Find where the given text appears and provide that cell's center as (x, y) coordinate. 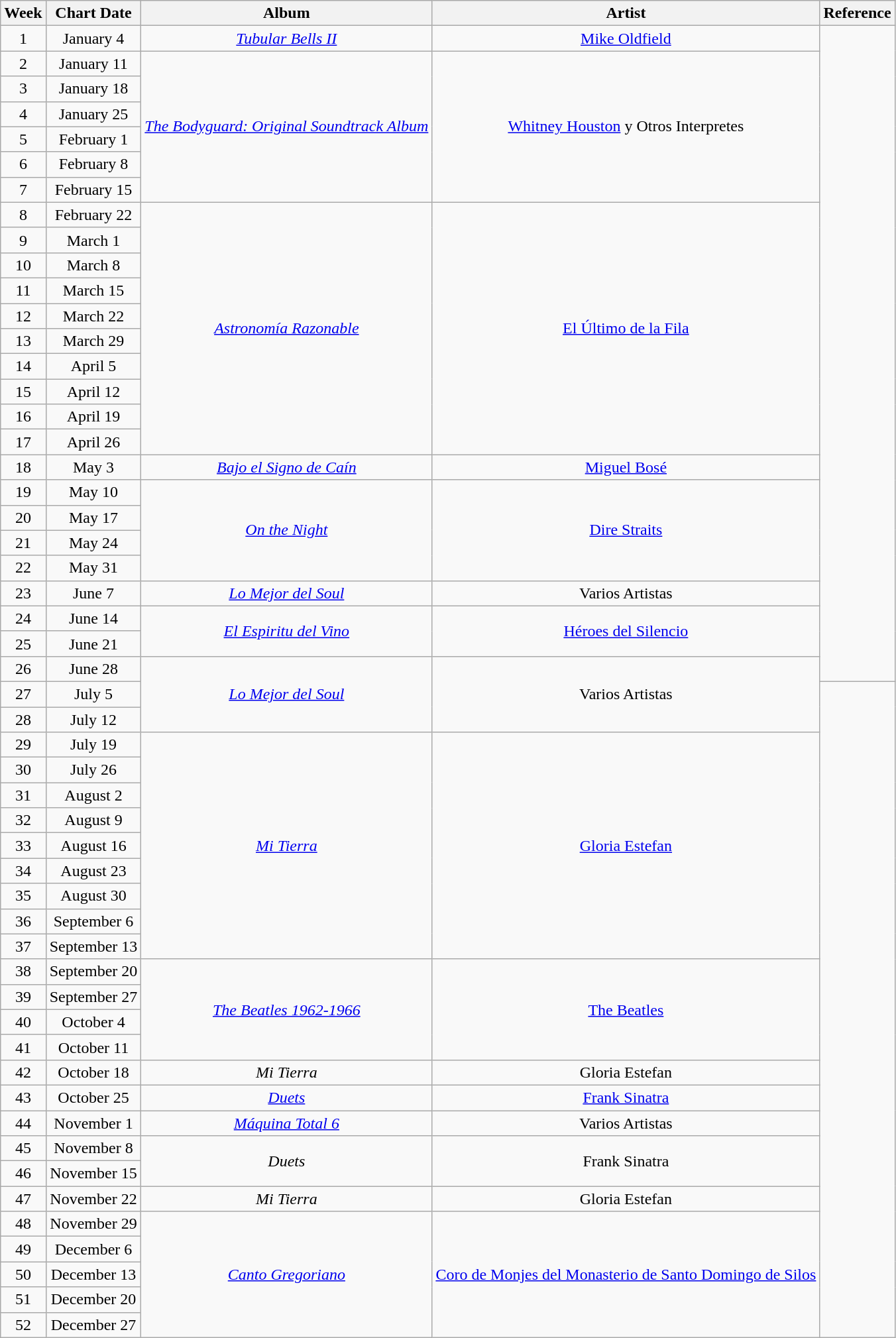
40 (23, 1022)
November 22 (93, 1199)
46 (23, 1174)
The Bodyguard: Original Soundtrack Album (286, 127)
July 12 (93, 719)
34 (23, 871)
5 (23, 139)
January 25 (93, 114)
January 18 (93, 89)
36 (23, 921)
August 23 (93, 871)
44 (23, 1123)
18 (23, 467)
11 (23, 290)
On the Night (286, 530)
August 16 (93, 846)
April 5 (93, 366)
June 7 (93, 593)
21 (23, 543)
Reference (858, 13)
November 15 (93, 1174)
July 26 (93, 770)
17 (23, 442)
October 25 (93, 1097)
April 19 (93, 417)
24 (23, 618)
10 (23, 265)
8 (23, 215)
1 (23, 38)
19 (23, 492)
July 5 (93, 694)
September 27 (93, 997)
Canto Gregoriano (286, 1274)
June 28 (93, 669)
March 22 (93, 316)
31 (23, 795)
February 1 (93, 139)
12 (23, 316)
August 2 (93, 795)
December 27 (93, 1325)
October 18 (93, 1072)
3 (23, 89)
June 21 (93, 643)
6 (23, 164)
March 29 (93, 341)
48 (23, 1224)
Mike Oldfield (626, 38)
42 (23, 1072)
May 17 (93, 518)
October 4 (93, 1022)
April 12 (93, 392)
November 8 (93, 1148)
March 15 (93, 290)
22 (23, 568)
El Último de la Fila (626, 329)
September 6 (93, 921)
May 31 (93, 568)
47 (23, 1199)
45 (23, 1148)
49 (23, 1249)
Miguel Bosé (626, 467)
December 13 (93, 1274)
February 15 (93, 190)
52 (23, 1325)
27 (23, 694)
4 (23, 114)
26 (23, 669)
May 10 (93, 492)
October 11 (93, 1047)
August 30 (93, 896)
Héroes del Silencio (626, 631)
51 (23, 1300)
15 (23, 392)
16 (23, 417)
Máquina Total 6 (286, 1123)
March 1 (93, 240)
January 4 (93, 38)
7 (23, 190)
29 (23, 745)
May 24 (93, 543)
38 (23, 972)
Astronomía Razonable (286, 329)
El Espiritu del Vino (286, 631)
Chart Date (93, 13)
The Beatles (626, 1009)
June 14 (93, 618)
Bajo el Signo de Caín (286, 467)
39 (23, 997)
23 (23, 593)
July 19 (93, 745)
33 (23, 846)
28 (23, 719)
Dire Straits (626, 530)
35 (23, 896)
2 (23, 64)
April 26 (93, 442)
March 8 (93, 265)
20 (23, 518)
30 (23, 770)
May 3 (93, 467)
Artist (626, 13)
Album (286, 13)
Whitney Houston y Otros Interpretes (626, 127)
Tubular Bells II (286, 38)
August 9 (93, 820)
Week (23, 13)
13 (23, 341)
43 (23, 1097)
September 20 (93, 972)
32 (23, 820)
September 13 (93, 946)
December 20 (93, 1300)
November 29 (93, 1224)
9 (23, 240)
The Beatles 1962-1966 (286, 1009)
37 (23, 946)
January 11 (93, 64)
14 (23, 366)
50 (23, 1274)
41 (23, 1047)
December 6 (93, 1249)
Coro de Monjes del Monasterio de Santo Domingo de Silos (626, 1274)
November 1 (93, 1123)
February 22 (93, 215)
25 (23, 643)
February 8 (93, 164)
